Identify which cell holds the provided text, then report its [X, Y] central coordinate. 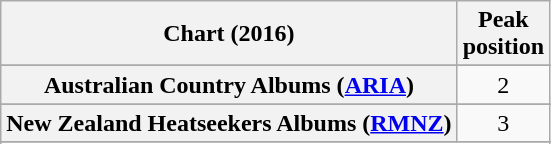
Australian Country Albums (ARIA) [229, 85]
Peak position [503, 34]
3 [503, 123]
New Zealand Heatseekers Albums (RMNZ) [229, 123]
Chart (2016) [229, 34]
2 [503, 85]
